Provide the (x, y) coordinate of the cell's center where the given text is located.  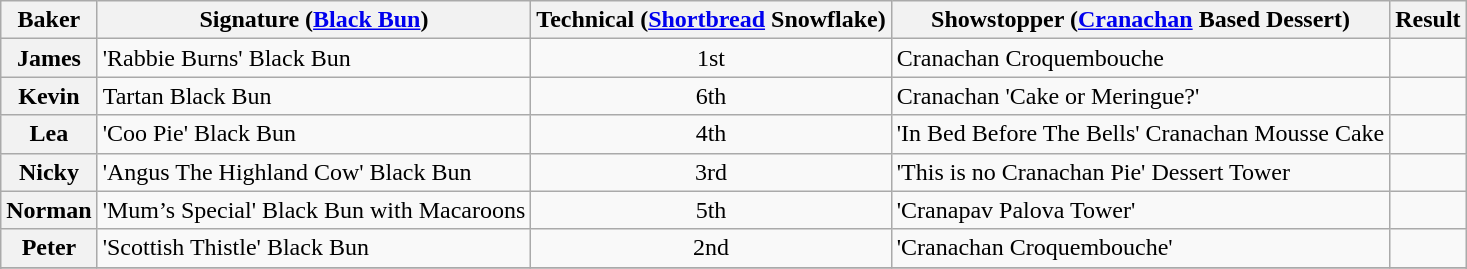
Showstopper (Cranachan Based Dessert) (1140, 20)
Technical (Shortbread Snowflake) (711, 20)
4th (711, 134)
1st (711, 58)
Signature (Black Bun) (314, 20)
'This is no Cranachan Pie' Dessert Tower (1140, 172)
'Coo Pie' Black Bun (314, 134)
Result (1428, 20)
5th (711, 210)
Tartan Black Bun (314, 96)
'In Bed Before The Bells' Cranachan Mousse Cake (1140, 134)
Cranachan Croquembouche (1140, 58)
Peter (49, 248)
'Mum’s Special' Black Bun with Macaroons (314, 210)
'Cranapav Palova Tower' (1140, 210)
3rd (711, 172)
Baker (49, 20)
James (49, 58)
'Angus The Highland Cow' Black Bun (314, 172)
'Scottish Thistle' Black Bun (314, 248)
2nd (711, 248)
Cranachan 'Cake or Meringue?' (1140, 96)
6th (711, 96)
Lea (49, 134)
Nicky (49, 172)
'Rabbie Burns' Black Bun (314, 58)
Kevin (49, 96)
'Cranachan Croquembouche' (1140, 248)
Norman (49, 210)
